For the text-containing cell, return its midpoint in [X, Y] coordinate format. 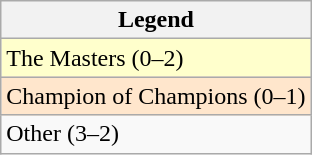
Other (3–2) [156, 134]
Champion of Champions (0–1) [156, 96]
The Masters (0–2) [156, 58]
Legend [156, 20]
